Locate the cell with the specified text and output its (x, y) center coordinate. 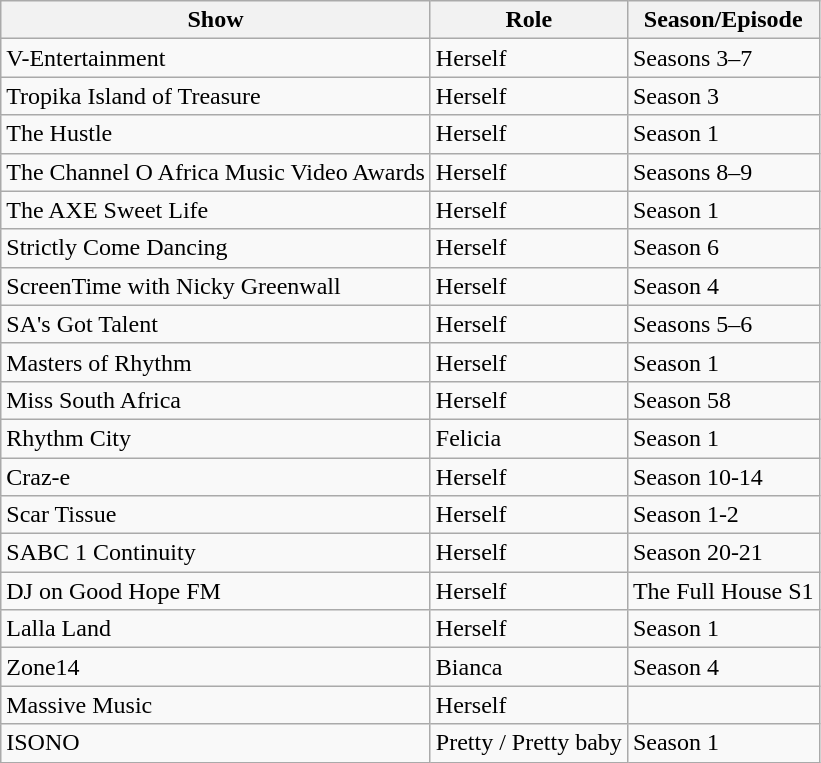
Masters of Rhythm (216, 362)
Seasons 3–7 (723, 58)
Miss South Africa (216, 400)
The Channel O Africa Music Video Awards (216, 172)
Scar Tissue (216, 515)
Season 6 (723, 248)
Season 58 (723, 400)
V-Entertainment (216, 58)
ISONO (216, 743)
Pretty / Pretty baby (528, 743)
Rhythm City (216, 438)
Season 3 (723, 96)
Season 10-14 (723, 477)
The AXE Sweet Life (216, 210)
SABC 1 Continuity (216, 553)
The Hustle (216, 134)
Craz-e (216, 477)
Felicia (528, 438)
The Full House S1 (723, 591)
DJ on Good Hope FM (216, 591)
Tropika Island of Treasure (216, 96)
Zone14 (216, 667)
Season 1-2 (723, 515)
SA's Got Talent (216, 324)
Lalla Land (216, 629)
Massive Music (216, 705)
Bianca (528, 667)
Season 20-21 (723, 553)
Seasons 5–6 (723, 324)
Seasons 8–9 (723, 172)
Show (216, 20)
Strictly Come Dancing (216, 248)
ScreenTime with Nicky Greenwall (216, 286)
Role (528, 20)
Season/Episode (723, 20)
